Output the (X, Y) coordinate of the center of the cell containing the given text.  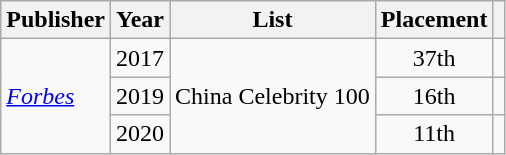
16th (434, 96)
China Celebrity 100 (273, 96)
37th (434, 58)
Year (140, 20)
Forbes (56, 96)
2020 (140, 134)
Placement (434, 20)
2019 (140, 96)
List (273, 20)
Publisher (56, 20)
2017 (140, 58)
11th (434, 134)
